Search for the cell housing the specified text and yield its [X, Y] center coordinate. 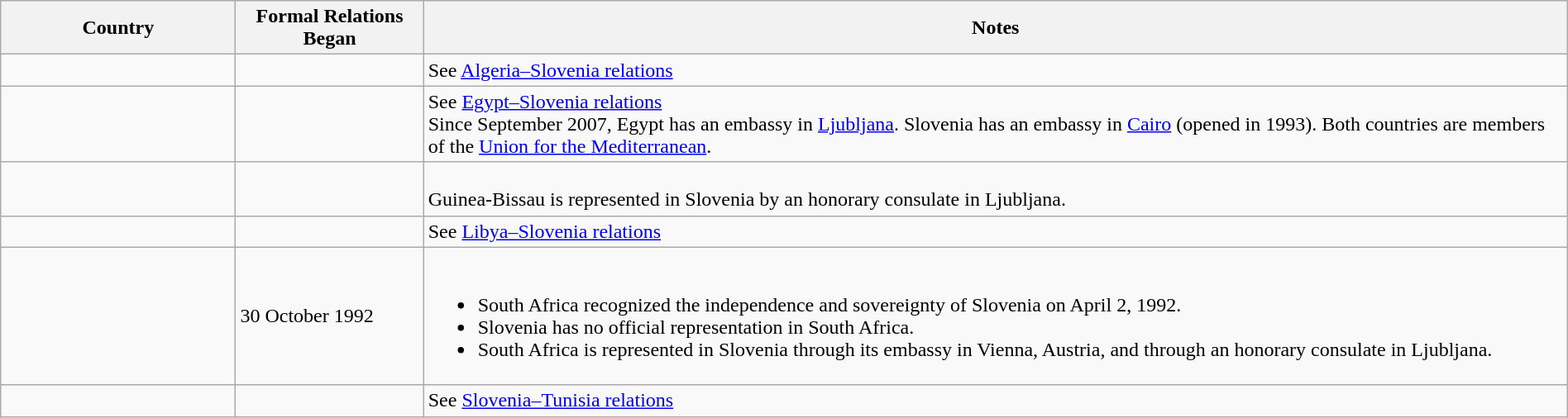
See Algeria–Slovenia relations [996, 70]
Guinea-Bissau is represented in Slovenia by an honorary consulate in Ljubljana. [996, 188]
See Slovenia–Tunisia relations [996, 401]
30 October 1992 [329, 316]
See Libya–Slovenia relations [996, 231]
Notes [996, 28]
Formal Relations Began [329, 28]
Country [118, 28]
